Provide the [X, Y] coordinate of the cell's center where the given text is located.  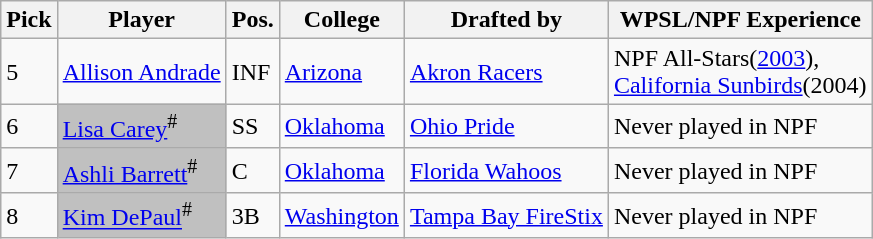
Ashli Barrett# [142, 170]
C [252, 170]
8 [29, 216]
7 [29, 170]
College [342, 20]
Kim DePaul# [142, 216]
Tampa Bay FireStix [506, 216]
Pos. [252, 20]
Allison Andrade [142, 72]
NPF All-Stars(2003), California Sunbirds(2004) [740, 72]
Ohio Pride [506, 126]
INF [252, 72]
SS [252, 126]
Washington [342, 216]
Player [142, 20]
3B [252, 216]
Arizona [342, 72]
Pick [29, 20]
5 [29, 72]
Florida Wahoos [506, 170]
6 [29, 126]
Drafted by [506, 20]
Akron Racers [506, 72]
WPSL/NPF Experience [740, 20]
Lisa Carey# [142, 126]
